Scan for the cell matching the given text and deliver its (X, Y) coordinate at center. 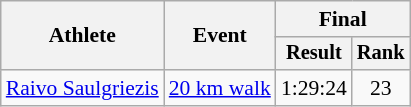
23 (381, 88)
Event (220, 36)
Rank (381, 54)
Result (314, 54)
Raivo Saulgriezis (82, 88)
1:29:24 (314, 88)
Final (343, 19)
Athlete (82, 36)
20 km walk (220, 88)
